Detect which cell encompasses the target text, then output its (x, y) center coordinate. 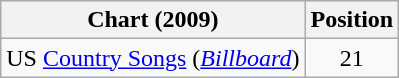
21 (352, 58)
Chart (2009) (153, 20)
Position (352, 20)
US Country Songs (Billboard) (153, 58)
